Identify which cell holds the provided text, then report its [X, Y] central coordinate. 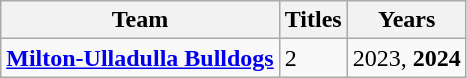
Team [140, 20]
2 [313, 58]
Titles [313, 20]
Milton-Ulladulla Bulldogs [140, 58]
2023, 2024 [406, 58]
Years [406, 20]
